Output the [x, y] coordinate of the center of the cell containing the given text.  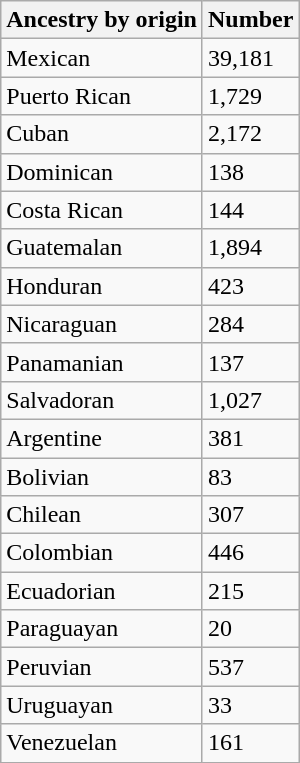
Uruguayan [102, 705]
Puerto Rican [102, 96]
307 [250, 515]
Bolivian [102, 477]
1,729 [250, 96]
Cuban [102, 134]
Argentine [102, 438]
Salvadoran [102, 400]
144 [250, 210]
Honduran [102, 286]
138 [250, 172]
137 [250, 362]
Ecuadorian [102, 591]
Ancestry by origin [102, 20]
Paraguayan [102, 629]
537 [250, 667]
1,894 [250, 248]
Peruvian [102, 667]
Nicaraguan [102, 324]
Number [250, 20]
Mexican [102, 58]
83 [250, 477]
20 [250, 629]
2,172 [250, 134]
381 [250, 438]
Venezuelan [102, 743]
423 [250, 286]
284 [250, 324]
Dominican [102, 172]
Chilean [102, 515]
Panamanian [102, 362]
Costa Rican [102, 210]
33 [250, 705]
Colombian [102, 553]
Guatemalan [102, 248]
161 [250, 743]
446 [250, 553]
215 [250, 591]
1,027 [250, 400]
39,181 [250, 58]
